Pinpoint the cell where the given text exists, returning its [X, Y] midpoint coordinate. 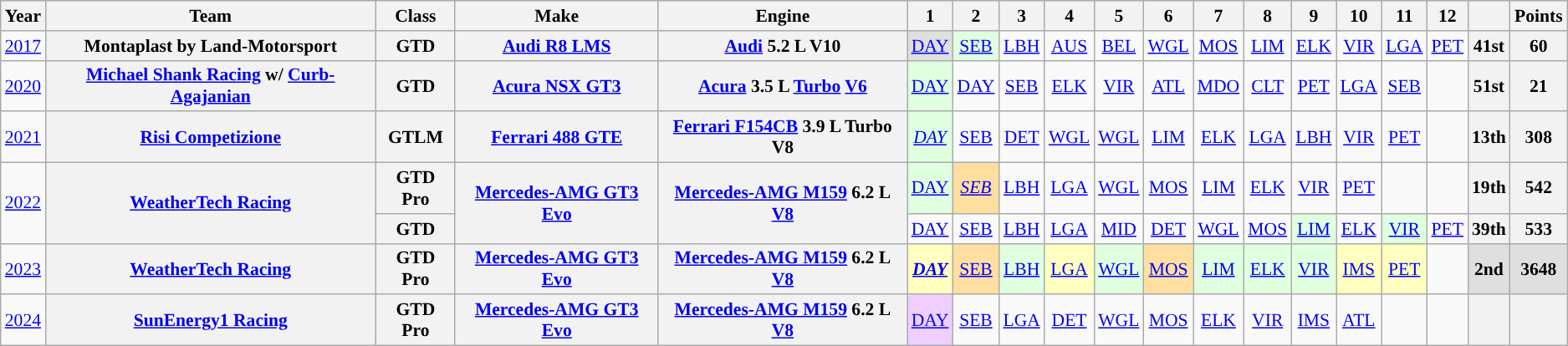
7 [1219, 16]
AUS [1069, 46]
Ferrari 488 GTE [557, 137]
Engine [783, 16]
533 [1539, 229]
MID [1119, 229]
2023 [23, 269]
Acura NSX GT3 [557, 85]
39th [1489, 229]
60 [1539, 46]
1 [930, 16]
Team [211, 16]
Class [415, 16]
12 [1447, 16]
2022 [23, 204]
8 [1268, 16]
6 [1167, 16]
2021 [23, 137]
51st [1489, 85]
Audi 5.2 L V10 [783, 46]
5 [1119, 16]
CLT [1268, 85]
GTLM [415, 137]
2024 [23, 321]
MDO [1219, 85]
Risi Competizione [211, 137]
Points [1539, 16]
13th [1489, 137]
BEL [1119, 46]
Michael Shank Racing w/ Curb-Agajanian [211, 85]
9 [1313, 16]
41st [1489, 46]
11 [1404, 16]
2017 [23, 46]
2020 [23, 85]
542 [1539, 189]
4 [1069, 16]
Year [23, 16]
2nd [1489, 269]
21 [1539, 85]
Ferrari F154CB 3.9 L Turbo V8 [783, 137]
308 [1539, 137]
Audi R8 LMS [557, 46]
Montaplast by Land-Motorsport [211, 46]
2 [977, 16]
10 [1359, 16]
3648 [1539, 269]
19th [1489, 189]
SunEnergy1 Racing [211, 321]
3 [1021, 16]
Acura 3.5 L Turbo V6 [783, 85]
Make [557, 16]
